Provide the [x, y] coordinate of the cell's center where the given text is located.  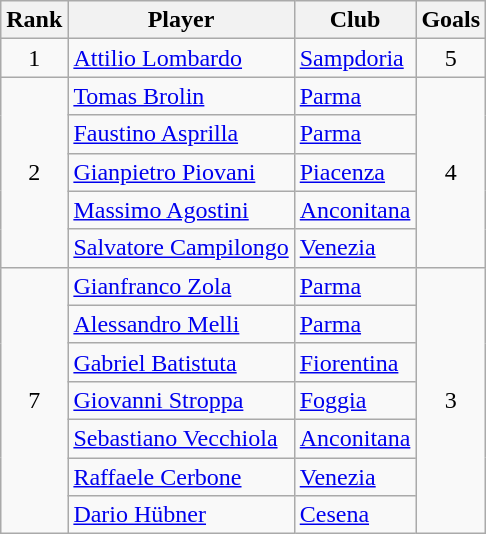
Goals [451, 20]
3 [451, 400]
Attilio Lombardo [181, 58]
Rank [34, 20]
Piacenza [355, 172]
Club [355, 20]
Player [181, 20]
Tomas Brolin [181, 96]
Dario Hübner [181, 515]
Gabriel Batistuta [181, 362]
1 [34, 58]
Raffaele Cerbone [181, 477]
7 [34, 400]
Sebastiano Vecchiola [181, 438]
Sampdoria [355, 58]
Foggia [355, 400]
Gianfranco Zola [181, 286]
Cesena [355, 515]
Salvatore Campilongo [181, 248]
Gianpietro Piovani [181, 172]
Alessandro Melli [181, 324]
2 [34, 172]
4 [451, 172]
Fiorentina [355, 362]
Giovanni Stroppa [181, 400]
5 [451, 58]
Massimo Agostini [181, 210]
Faustino Asprilla [181, 134]
